Find where the given text appears and provide that cell's center as (X, Y) coordinate. 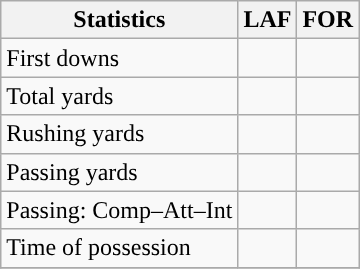
Rushing yards (120, 134)
Time of possession (120, 248)
Passing: Comp–Att–Int (120, 210)
FOR (328, 20)
LAF (268, 20)
First downs (120, 58)
Statistics (120, 20)
Total yards (120, 96)
Passing yards (120, 172)
